Identify which cell holds the provided text, then report its [x, y] central coordinate. 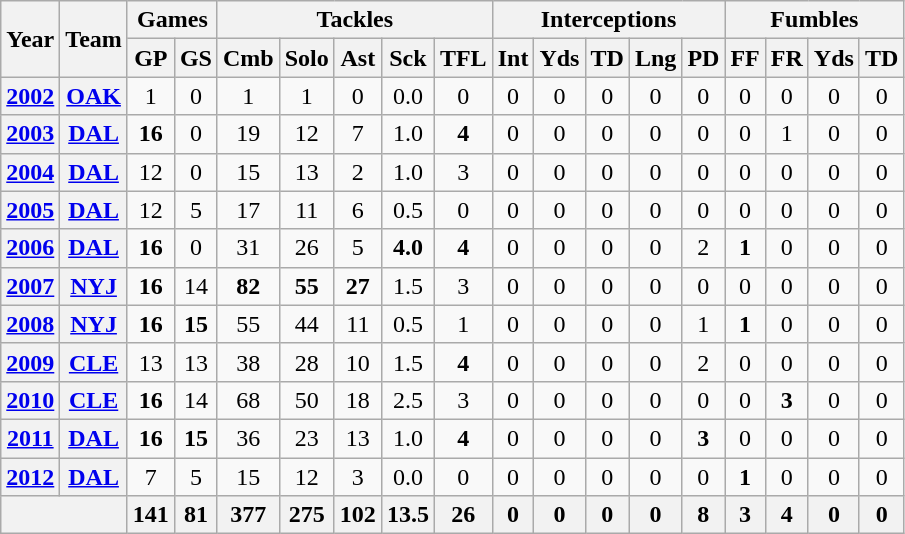
TFL [463, 58]
19 [248, 134]
2004 [30, 172]
6 [358, 210]
2006 [30, 248]
Interceptions [608, 20]
18 [358, 400]
FR [786, 58]
GS [196, 58]
2010 [30, 400]
68 [248, 400]
Year [30, 39]
10 [358, 362]
275 [306, 515]
50 [306, 400]
Games [172, 20]
31 [248, 248]
Int [513, 58]
Sck [408, 58]
2008 [30, 324]
2005 [30, 210]
23 [306, 438]
FF [745, 58]
8 [704, 515]
2.5 [408, 400]
Solo [306, 58]
102 [358, 515]
28 [306, 362]
82 [248, 286]
36 [248, 438]
Ast [358, 58]
2007 [30, 286]
OAK [94, 96]
2009 [30, 362]
PD [704, 58]
17 [248, 210]
4.0 [408, 248]
Cmb [248, 58]
2012 [30, 477]
GP [150, 58]
2003 [30, 134]
44 [306, 324]
13.5 [408, 515]
81 [196, 515]
2002 [30, 96]
27 [358, 286]
Team [94, 39]
Fumbles [814, 20]
141 [150, 515]
2011 [30, 438]
Lng [655, 58]
377 [248, 515]
38 [248, 362]
Tackles [354, 20]
